Locate the cell with the specified text and output its [X, Y] center coordinate. 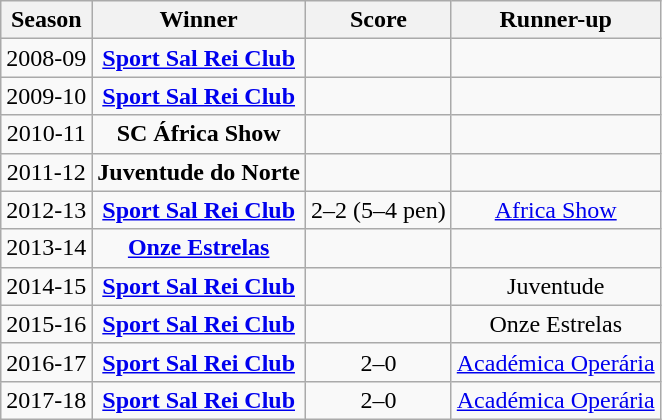
2–2 (5–4 pen) [379, 210]
Season [46, 20]
2014-15 [46, 286]
2008-09 [46, 58]
Africa Show [556, 210]
Juventude [556, 286]
2017-18 [46, 400]
2009-10 [46, 96]
SC África Show [199, 134]
2013-14 [46, 248]
Winner [199, 20]
2010-11 [46, 134]
2016-17 [46, 362]
Juventude do Norte [199, 172]
Runner-up [556, 20]
Score [379, 20]
2015-16 [46, 324]
2011-12 [46, 172]
2012-13 [46, 210]
